Return [X, Y] of the center of cell containing provided text 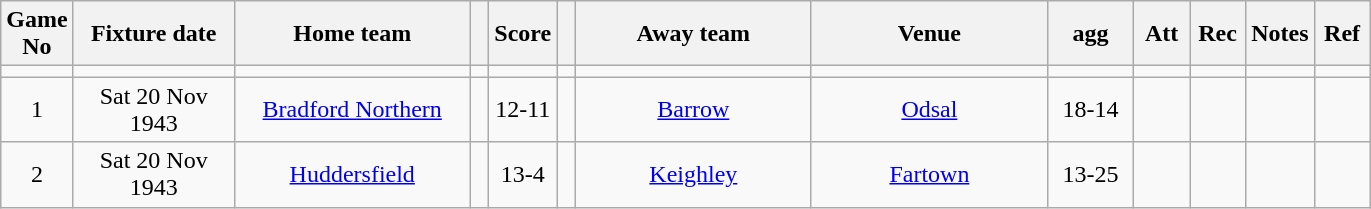
13-25 [1090, 174]
Away team [693, 34]
Att [1162, 34]
12-11 [523, 110]
Game No [37, 34]
Ref [1342, 34]
2 [37, 174]
Huddersfield [352, 174]
Keighley [693, 174]
agg [1090, 34]
Home team [352, 34]
Barrow [693, 110]
Venue [929, 34]
1 [37, 110]
Bradford Northern [352, 110]
Notes [1280, 34]
Fixture date [154, 34]
Odsal [929, 110]
Fartown [929, 174]
Rec [1218, 34]
13-4 [523, 174]
18-14 [1090, 110]
Score [523, 34]
